Identify which cell holds the provided text, then report its [x, y] central coordinate. 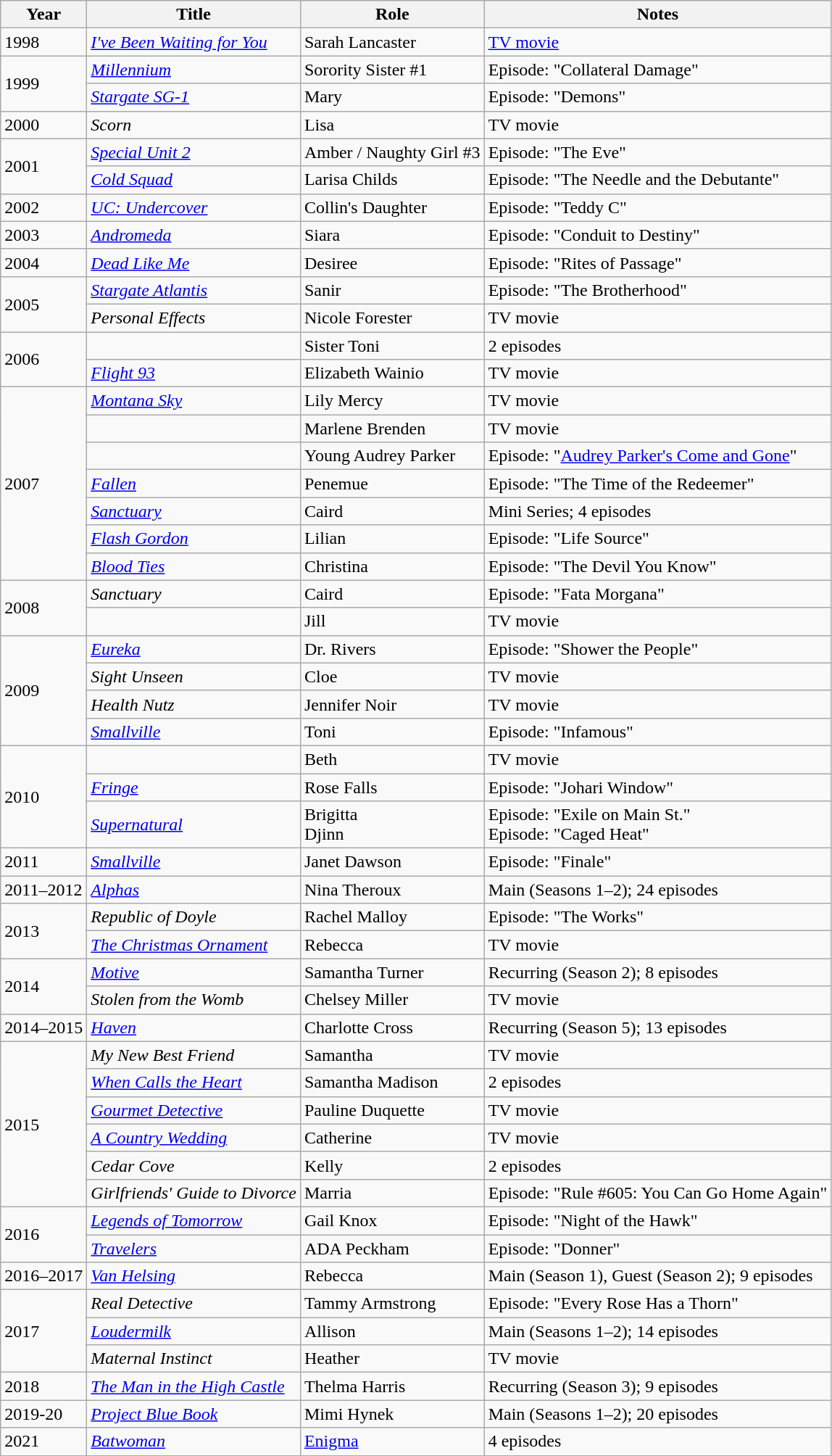
Title [194, 15]
2003 [43, 235]
Recurring (Season 3); 9 episodes [658, 1386]
Samantha [392, 1055]
Samantha Turner [392, 972]
Christina [392, 566]
Fallen [194, 484]
Kelly [392, 1165]
Main (Seasons 1–2); 20 episodes [658, 1414]
2016–2017 [43, 1276]
2014–2015 [43, 1027]
Elizabeth Wainio [392, 373]
Flight 93 [194, 373]
Gail Knox [392, 1220]
Mini Series; 4 episodes [658, 511]
Sight Unseen [194, 677]
2011 [43, 862]
Beth [392, 759]
Sister Toni [392, 346]
Scorn [194, 125]
Rachel Malloy [392, 917]
Real Detective [194, 1304]
Fringe [194, 787]
Episode: "Rule #605: You Can Go Home Again" [658, 1193]
Amber / Naughty Girl #3 [392, 152]
Episode: "Johari Window" [658, 787]
Notes [658, 15]
Jennifer Noir [392, 704]
Tammy Armstrong [392, 1304]
1999 [43, 83]
Collin's Daughter [392, 207]
Pauline Duquette [392, 1110]
Montana Sky [194, 401]
Episode: "Collateral Damage" [658, 70]
When Calls the Heart [194, 1083]
Episode: "Rites of Passage" [658, 262]
Episode: "Life Source" [658, 539]
Recurring (Season 5); 13 episodes [658, 1027]
Episode: "The Needle and the Debutante" [658, 180]
Samantha Madison [392, 1083]
Episode: "Teddy C" [658, 207]
Stolen from the Womb [194, 1000]
Stargate SG-1 [194, 97]
Episode: "The Devil You Know" [658, 566]
Rose Falls [392, 787]
I've Been Waiting for You [194, 42]
Janet Dawson [392, 862]
Episode: "Conduit to Destiny" [658, 235]
Dr. Rivers [392, 649]
Loudermilk [194, 1331]
Episode: "Every Rose Has a Thorn" [658, 1304]
2021 [43, 1441]
Mimi Hynek [392, 1414]
Year [43, 15]
Episode: "Audrey Parker's Come and Gone" [658, 456]
Episode: "The Brotherhood" [658, 290]
Flash Gordon [194, 539]
ADA Peckham [392, 1248]
Episode: "Night of the Hawk" [658, 1220]
2015 [43, 1124]
Haven [194, 1027]
Personal Effects [194, 318]
Sarah Lancaster [392, 42]
4 episodes [658, 1441]
Sorority Sister #1 [392, 70]
2014 [43, 986]
2008 [43, 608]
Main (Seasons 1–2); 24 episodes [658, 890]
2016 [43, 1234]
Episode: "Demons" [658, 97]
2007 [43, 484]
Gourmet Detective [194, 1110]
2005 [43, 304]
Episode: "Exile on Main St."Episode: "Caged Heat" [658, 825]
Desiree [392, 262]
Larisa Childs [392, 180]
Van Helsing [194, 1276]
Andromeda [194, 235]
Cold Squad [194, 180]
Legends of Tomorrow [194, 1220]
Project Blue Book [194, 1414]
1998 [43, 42]
Heather [392, 1359]
Young Audrey Parker [392, 456]
Cedar Cove [194, 1165]
Thelma Harris [392, 1386]
2017 [43, 1331]
Marlene Brenden [392, 429]
Main (Season 1), Guest (Season 2); 9 episodes [658, 1276]
Nicole Forester [392, 318]
Sanir [392, 290]
Catherine [392, 1138]
Millennium [194, 70]
Supernatural [194, 825]
Episode: "The Eve" [658, 152]
The Man in the High Castle [194, 1386]
2011–2012 [43, 890]
2009 [43, 690]
Role [392, 15]
Girlfriends' Guide to Divorce [194, 1193]
Lisa [392, 125]
Lilian [392, 539]
Allison [392, 1331]
UC: Undercover [194, 207]
2001 [43, 166]
A Country Wedding [194, 1138]
Episode: "Fata Morgana" [658, 594]
2006 [43, 360]
Recurring (Season 2); 8 episodes [658, 972]
Episode: "The Time of the Redeemer" [658, 484]
2010 [43, 796]
Episode: "Infamous" [658, 732]
Enigma [392, 1441]
Charlotte Cross [392, 1027]
Episode: "Donner" [658, 1248]
Cloe [392, 677]
Eureka [194, 649]
Batwoman [194, 1441]
BrigittaDjinn [392, 825]
Motive [194, 972]
2019-20 [43, 1414]
Blood Ties [194, 566]
Travelers [194, 1248]
Toni [392, 732]
Stargate Atlantis [194, 290]
Republic of Doyle [194, 917]
2013 [43, 931]
My New Best Friend [194, 1055]
2004 [43, 262]
Episode: "Shower the People" [658, 649]
Lily Mercy [392, 401]
Health Nutz [194, 704]
Chelsey Miller [392, 1000]
Episode: "The Works" [658, 917]
Main (Seasons 1–2); 14 episodes [658, 1331]
Penemue [392, 484]
Nina Theroux [392, 890]
2018 [43, 1386]
Maternal Instinct [194, 1359]
The Christmas Ornament [194, 945]
Mary [392, 97]
Special Unit 2 [194, 152]
Dead Like Me [194, 262]
Siara [392, 235]
Marria [392, 1193]
Jill [392, 621]
2002 [43, 207]
Episode: "Finale" [658, 862]
Alphas [194, 890]
2000 [43, 125]
